Detect which cell encompasses the target text, then output its (X, Y) center coordinate. 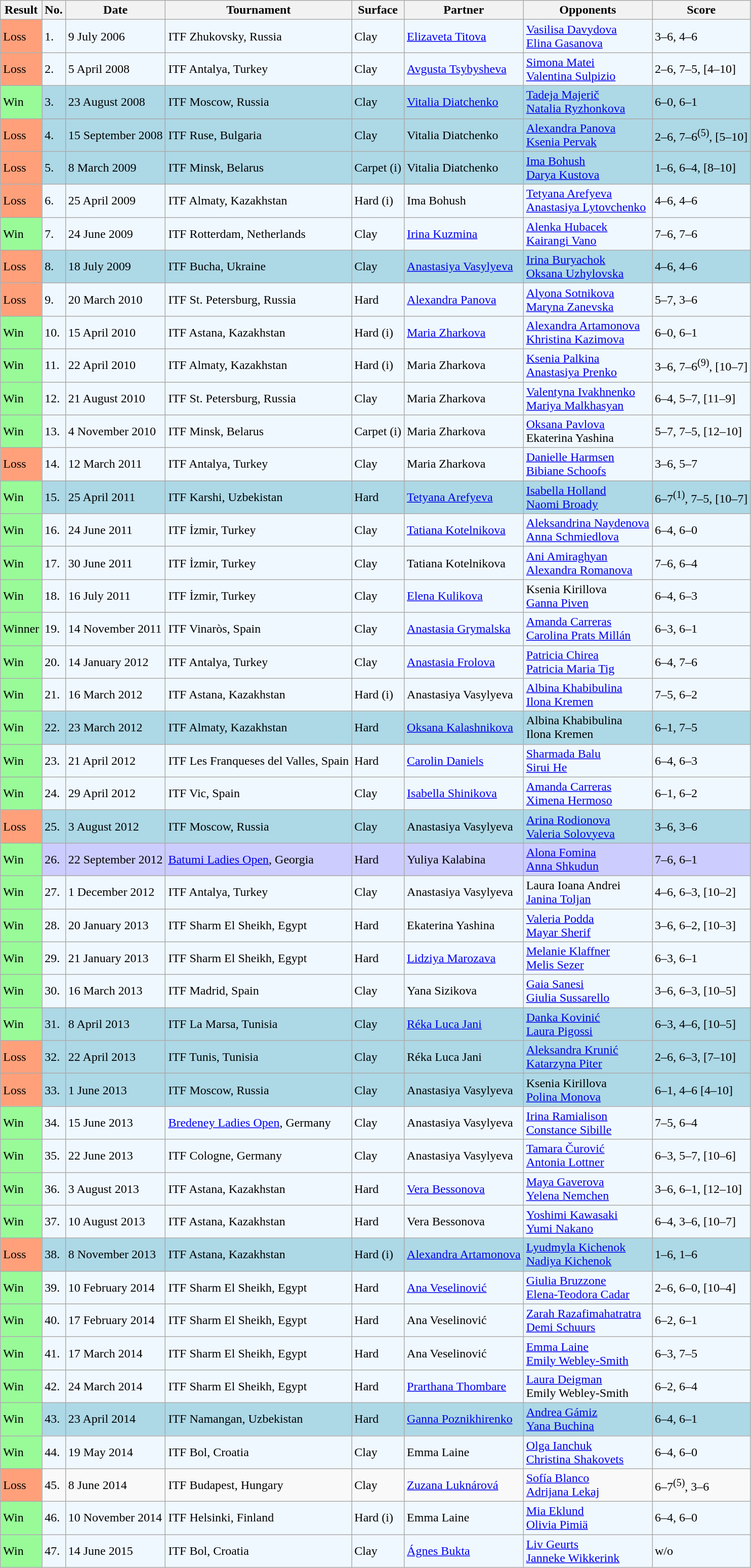
16 July 2011 (115, 596)
6–3, 5–7, [10–6] (701, 1156)
20 March 2010 (115, 300)
Alyona Sotnikova Maryna Zanevska (588, 300)
6–1, 6–2 (701, 794)
25 April 2009 (115, 200)
Winner (21, 629)
7–6, 7–6 (701, 234)
6–2, 6–1 (701, 1320)
ITF Vinaròs, Spain (259, 629)
Alexandra Artamonova Khristina Kazimova (588, 332)
6. (54, 200)
1 December 2012 (115, 892)
7–5, 6–2 (701, 694)
22 April 2010 (115, 365)
Oksana Kalashnikova (464, 728)
40. (54, 1320)
22 June 2013 (115, 1156)
12. (54, 398)
6–4, 7–6 (701, 662)
8 November 2013 (115, 1254)
Vasilisa Davydova Elina Gasanova (588, 36)
3 August 2012 (115, 826)
5 April 2008 (115, 69)
Partner (464, 10)
14 January 2012 (115, 662)
Ima Bohush Darya Kustova (588, 168)
Ima Bohush (464, 200)
Yoshimi Kawasaki Yumi Nakano (588, 1222)
29 April 2012 (115, 794)
27. (54, 892)
2. (54, 69)
Liv Geurts Janneke Wikkerink (588, 1551)
Anastasia Frolova (464, 662)
Elizaveta Titova (464, 36)
15 April 2010 (115, 332)
6–4, 6–1 (701, 1419)
Olga Ianchuk Christina Shakovets (588, 1452)
ITF Ruse, Bulgaria (259, 135)
Alexandra Artamonova (464, 1254)
Surface (378, 10)
18 July 2009 (115, 266)
46. (54, 1518)
Ksenia Kirillova Polina Monova (588, 1090)
7–5, 6–4 (701, 1123)
21 April 2012 (115, 760)
8 March 2009 (115, 168)
Melanie Klaffner Melis Sezer (588, 959)
8 April 2013 (115, 1024)
Tournament (259, 10)
Yuliya Kalabina (464, 859)
36. (54, 1188)
ITF La Marsa, Tunisia (259, 1024)
6–3, 4–6, [10–5] (701, 1024)
ITF Vic, Spain (259, 794)
Danka Kovinić Laura Pigossi (588, 1024)
Date (115, 10)
Tamara Čurović Antonia Lottner (588, 1156)
No. (54, 10)
7–6, 6–4 (701, 563)
26. (54, 859)
Oksana Pavlova Ekaterina Yashina (588, 431)
22 September 2012 (115, 859)
4–6, 6–3, [10–2] (701, 892)
6–7(1), 7–5, [10–7] (701, 497)
ITF Cologne, Germany (259, 1156)
Ekaterina Yashina (464, 925)
Andrea Gámiz Yana Buchina (588, 1419)
3. (54, 102)
Lidziya Marozava (464, 959)
Valentyna Ivakhnenko Mariya Malkhasyan (588, 398)
ITF Karshi, Uzbekistan (259, 497)
25 April 2011 (115, 497)
20 January 2013 (115, 925)
42. (54, 1386)
6–3, 7–5 (701, 1353)
21 January 2013 (115, 959)
23. (54, 760)
ITF Les Franqueses del Valles, Spain (259, 760)
15 June 2013 (115, 1123)
22 April 2013 (115, 1057)
6–4, 5–7, [11–9] (701, 398)
16. (54, 530)
1–6, 6–4, [8–10] (701, 168)
Giulia Bruzzone Elena-Teodora Cadar (588, 1288)
47. (54, 1551)
Emma Laine Emily Webley-Smith (588, 1353)
19. (54, 629)
3–6, 6–1, [12–10] (701, 1188)
Ágnes Bukta (464, 1551)
6–7(5), 3–6 (701, 1485)
Batumi Ladies Open, Georgia (259, 859)
w/o (701, 1551)
6–2, 6–4 (701, 1386)
10 February 2014 (115, 1288)
Patricia Chirea Patricia Maria Tig (588, 662)
Avgusta Tsybysheva (464, 69)
Amanda Carreras Ximena Hermoso (588, 794)
Alona Fomina Anna Shkudun (588, 859)
Zarah Razafimahatratra Demi Schuurs (588, 1320)
10 August 2013 (115, 1222)
Maya Gaverova Yelena Nemchen (588, 1188)
ITF Rotterdam, Netherlands (259, 234)
Alexandra Panova Ksenia Pervak (588, 135)
38. (54, 1254)
23 March 2012 (115, 728)
Tetyana Arefyeva (464, 497)
Amanda Carreras Carolina Prats Millán (588, 629)
ITF Madrid, Spain (259, 991)
7. (54, 234)
44. (54, 1452)
ITF Bucha, Ukraine (259, 266)
5–7, 3–6 (701, 300)
Ksenia Kirillova Ganna Piven (588, 596)
39. (54, 1288)
Ani Amiraghyan Alexandra Romanova (588, 563)
29. (54, 959)
17. (54, 563)
15. (54, 497)
41. (54, 1353)
Irina Ramialison Constance Sibille (588, 1123)
45. (54, 1485)
9 July 2006 (115, 36)
Elena Kulikova (464, 596)
34. (54, 1123)
8 June 2014 (115, 1485)
Laura Ioana Andrei Janina Toljan (588, 892)
24. (54, 794)
21 August 2010 (115, 398)
ITF Budapest, Hungary (259, 1485)
16 March 2013 (115, 991)
Isabella Holland Naomi Broady (588, 497)
30. (54, 991)
21. (54, 694)
Tetyana Arefyeva Anastasiya Lytovchenko (588, 200)
1–6, 1–6 (701, 1254)
28. (54, 925)
Sofía Blanco Adrijana Lekaj (588, 1485)
23 April 2014 (115, 1419)
4. (54, 135)
10. (54, 332)
2–6, 7–6(5), [5–10] (701, 135)
19 May 2014 (115, 1452)
6–1, 4–6 [4–10] (701, 1090)
3–6, 5–7 (701, 465)
5. (54, 168)
14 November 2011 (115, 629)
12 March 2011 (115, 465)
11. (54, 365)
13. (54, 431)
6–1, 7–5 (701, 728)
32. (54, 1057)
8. (54, 266)
Ganna Poznikhirenko (464, 1419)
ITF Helsinki, Finland (259, 1518)
14 June 2015 (115, 1551)
37. (54, 1222)
20. (54, 662)
3–6, 3–6 (701, 826)
2–6, 7–5, [4–10] (701, 69)
Isabella Shinikova (464, 794)
Laura Deigman Emily Webley-Smith (588, 1386)
7–6, 6–1 (701, 859)
Lyudmyla Kichenok Nadiya Kichenok (588, 1254)
Aleksandrina Naydenova Anna Schmiedlova (588, 530)
Score (701, 10)
5–7, 7–5, [12–10] (701, 431)
Yana Sizikova (464, 991)
Sharmada Balu Sirui He (588, 760)
Simona Matei Valentina Sulpizio (588, 69)
18. (54, 596)
Valeria Podda Mayar Sherif (588, 925)
17 February 2014 (115, 1320)
24 June 2011 (115, 530)
31. (54, 1024)
10 November 2014 (115, 1518)
Anastasia Grymalska (464, 629)
33. (54, 1090)
30 June 2011 (115, 563)
Aleksandra Krunić Katarzyna Piter (588, 1057)
14. (54, 465)
6–4, 3–6, [10–7] (701, 1222)
3–6, 7–6(9), [10–7] (701, 365)
Mia Eklund Olivia Pimiä (588, 1518)
24 June 2009 (115, 234)
Bredeney Ladies Open, Germany (259, 1123)
Zuzana Luknárová (464, 1485)
Prarthana Thombare (464, 1386)
1. (54, 36)
Ksenia Palkina Anastasiya Prenko (588, 365)
4 November 2010 (115, 431)
2–6, 6–0, [10–4] (701, 1288)
9. (54, 300)
ITF Tunis, Tunisia (259, 1057)
Irina Kuzmina (464, 234)
15 September 2008 (115, 135)
Result (21, 10)
25. (54, 826)
Gaia Sanesi Giulia Sussarello (588, 991)
Alexandra Panova (464, 300)
Irina Buryachok Oksana Uzhylovska (588, 266)
22. (54, 728)
Tadeja Majerič Natalia Ryzhonkova (588, 102)
3–6, 4–6 (701, 36)
16 March 2012 (115, 694)
Opponents (588, 10)
ITF Namangan, Uzbekistan (259, 1419)
Arina Rodionova Valeria Solovyeva (588, 826)
1 June 2013 (115, 1090)
2–6, 6–3, [7–10] (701, 1057)
17 March 2014 (115, 1353)
3–6, 6–2, [10–3] (701, 925)
3 August 2013 (115, 1188)
3–6, 6–3, [10–5] (701, 991)
ITF Zhukovsky, Russia (259, 36)
Danielle Harmsen Bibiane Schoofs (588, 465)
Alenka Hubacek Kairangi Vano (588, 234)
43. (54, 1419)
23 August 2008 (115, 102)
Carolin Daniels (464, 760)
35. (54, 1156)
24 March 2014 (115, 1386)
